From the cell containing the given text, extract its center point as [X, Y] coordinate. 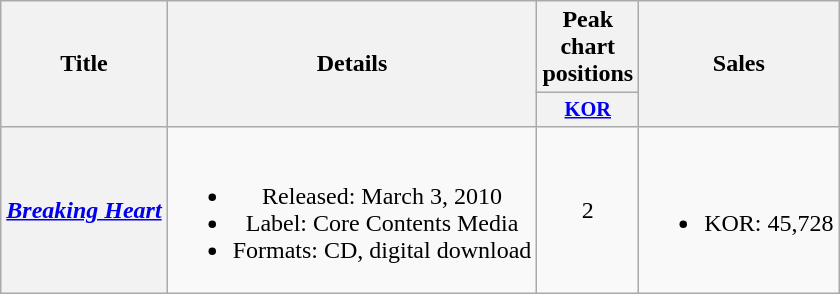
Breaking Heart [84, 210]
Details [352, 64]
KOR: 45,728 [739, 210]
2 [588, 210]
KOR [588, 110]
Peak chart positions [588, 47]
Title [84, 64]
Sales [739, 64]
Released: March 3, 2010Label: Core Contents MediaFormats: CD, digital download [352, 210]
